Determine the [x, y] coordinate at the center of the cell enclosing the given text.  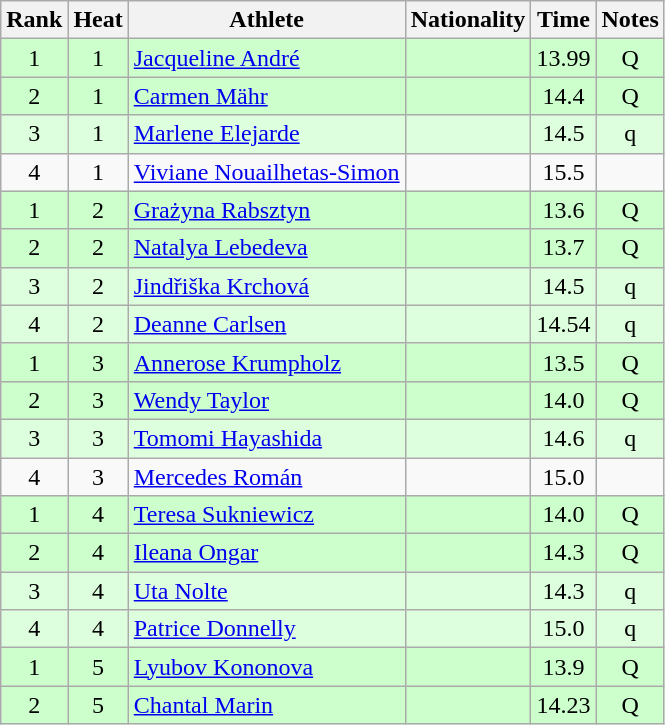
Lyubov Kononova [266, 667]
Teresa Sukniewicz [266, 515]
13.7 [564, 248]
Annerose Krumpholz [266, 362]
14.4 [564, 96]
Grażyna Rabsztyn [266, 210]
Marlene Elejarde [266, 134]
Viviane Nouailhetas-Simon [266, 172]
Carmen Mähr [266, 96]
Ileana Ongar [266, 553]
13.5 [564, 362]
Mercedes Román [266, 477]
Jindřiška Krchová [266, 286]
Wendy Taylor [266, 400]
Athlete [266, 20]
Deanne Carlsen [266, 324]
Natalya Lebedeva [266, 248]
Tomomi Hayashida [266, 438]
Jacqueline André [266, 58]
Chantal Marin [266, 705]
14.54 [564, 324]
Nationality [468, 20]
13.6 [564, 210]
Rank [34, 20]
14.23 [564, 705]
Patrice Donnelly [266, 629]
Heat [98, 20]
13.9 [564, 667]
Notes [630, 20]
Uta Nolte [266, 591]
13.99 [564, 58]
14.6 [564, 438]
15.5 [564, 172]
Time [564, 20]
